Identify which cell holds the provided text, then report its (X, Y) central coordinate. 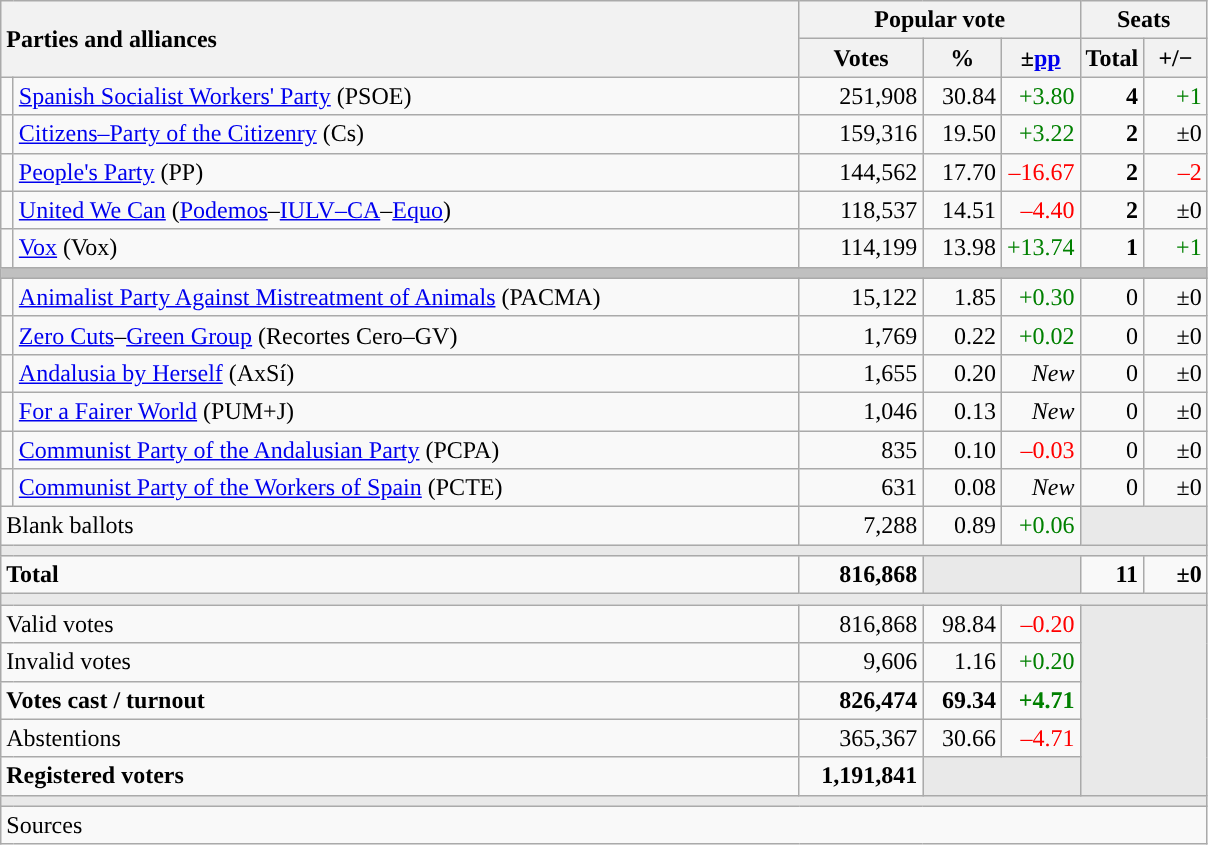
30.84 (962, 96)
+0.06 (1040, 526)
+/− (1176, 58)
118,537 (861, 210)
15,122 (861, 297)
11 (1112, 575)
114,199 (861, 248)
+0.20 (1040, 662)
98.84 (962, 624)
1,655 (861, 373)
13.98 (962, 248)
0.20 (962, 373)
30.66 (962, 738)
Citizens–Party of the Citizenry (Cs) (406, 134)
Communist Party of the Andalusian Party (PCPA) (406, 449)
159,316 (861, 134)
17.70 (962, 172)
Abstentions (400, 738)
Votes (861, 58)
4 (1112, 96)
–16.67 (1040, 172)
Animalist Party Against Mistreatment of Animals (PACMA) (406, 297)
Sources (604, 825)
–0.20 (1040, 624)
Parties and alliances (400, 39)
826,474 (861, 700)
1,046 (861, 411)
People's Party (PP) (406, 172)
1,769 (861, 335)
Popular vote (940, 20)
+0.30 (1040, 297)
7,288 (861, 526)
+3.22 (1040, 134)
+3.80 (1040, 96)
0.22 (962, 335)
Invalid votes (400, 662)
19.50 (962, 134)
–0.03 (1040, 449)
144,562 (861, 172)
1.16 (962, 662)
Valid votes (400, 624)
1,191,841 (861, 776)
0.08 (962, 488)
% (962, 58)
+0.02 (1040, 335)
69.34 (962, 700)
For a Fairer World (PUM+J) (406, 411)
0.89 (962, 526)
–4.71 (1040, 738)
9,606 (861, 662)
Registered voters (400, 776)
Vox (Vox) (406, 248)
Communist Party of the Workers of Spain (PCTE) (406, 488)
+4.71 (1040, 700)
–2 (1176, 172)
0.13 (962, 411)
+13.74 (1040, 248)
–4.40 (1040, 210)
Zero Cuts–Green Group (Recortes Cero–GV) (406, 335)
631 (861, 488)
Blank ballots (400, 526)
1 (1112, 248)
365,367 (861, 738)
251,908 (861, 96)
Spanish Socialist Workers' Party (PSOE) (406, 96)
835 (861, 449)
United We Can (Podemos–IULV–CA–Equo) (406, 210)
Votes cast / turnout (400, 700)
Andalusia by Herself (AxSí) (406, 373)
1.85 (962, 297)
14.51 (962, 210)
Seats (1144, 20)
±pp (1040, 58)
0.10 (962, 449)
